Output the [x, y] coordinate of the center of the cell containing the given text.  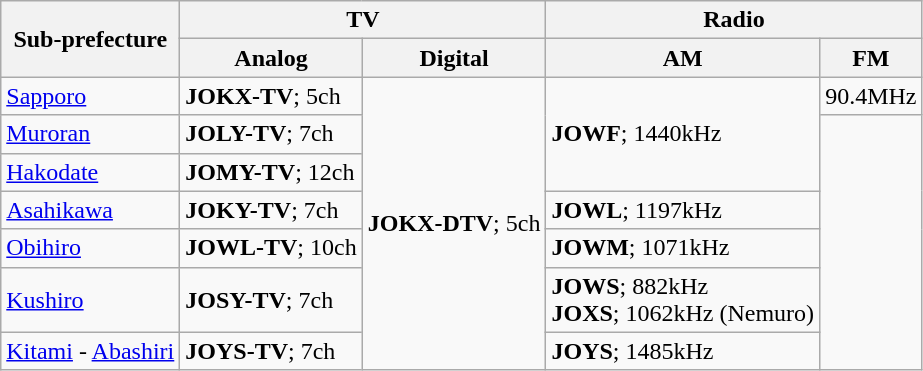
JOYS-TV; 7ch [271, 351]
TV [363, 20]
Muroran [90, 134]
JOWF; 1440kHz [683, 134]
Asahikawa [90, 210]
Sub-prefecture [90, 39]
Radio [734, 20]
JOWL; 1197kHz [683, 210]
Kushiro [90, 300]
JOMY-TV; 12ch [271, 172]
JOKX-TV; 5ch [271, 96]
JOKY-TV; 7ch [271, 210]
JOWS; 882kHzJOXS; 1062kHz (Nemuro) [683, 300]
Obihiro [90, 248]
JOLY-TV; 7ch [271, 134]
Hakodate [90, 172]
90.4MHz [871, 96]
Analog [271, 58]
JOYS; 1485kHz [683, 351]
Digital [454, 58]
JOWM; 1071kHz [683, 248]
JOWL-TV; 10ch [271, 248]
Kitami - Abashiri [90, 351]
FM [871, 58]
JOKX-DTV; 5ch [454, 224]
AM [683, 58]
JOSY-TV; 7ch [271, 300]
Sapporo [90, 96]
